Determine the [x, y] coordinate at the center of the cell enclosing the given text.  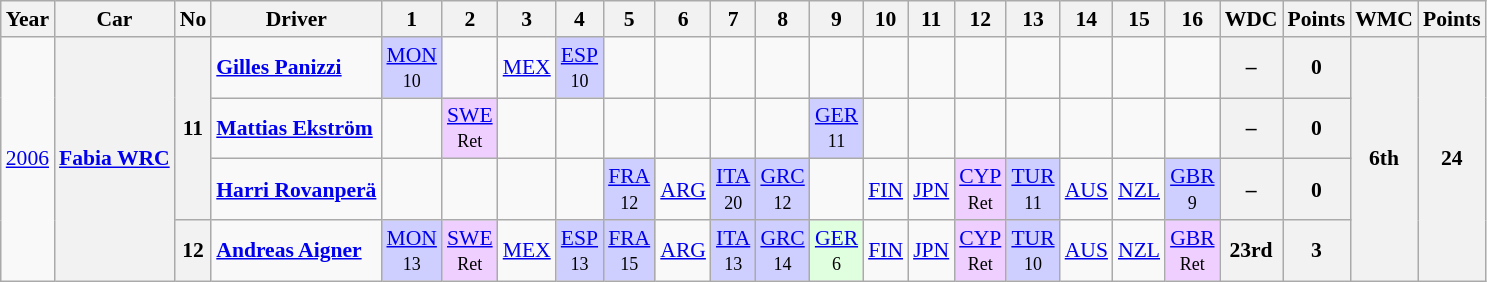
WDC [1252, 19]
Year [28, 19]
2006 [28, 159]
Andreas Aigner [296, 250]
GER11 [836, 128]
6 [683, 19]
GBR9 [1192, 190]
Driver [296, 19]
No [194, 19]
ITA20 [733, 190]
TUR10 [1032, 250]
ESP10 [580, 68]
1 [412, 19]
10 [886, 19]
GRC12 [782, 190]
6th [1384, 159]
FRA12 [629, 190]
WMC [1384, 19]
ITA13 [733, 250]
5 [629, 19]
ESP13 [580, 250]
Gilles Panizzi [296, 68]
8 [782, 19]
Fabia WRC [114, 159]
Car [114, 19]
MON13 [412, 250]
7 [733, 19]
Harri Rovanperä [296, 190]
TUR11 [1032, 190]
4 [580, 19]
24 [1452, 159]
FRA15 [629, 250]
9 [836, 19]
GRC14 [782, 250]
GBRRet [1192, 250]
15 [1139, 19]
23rd [1252, 250]
16 [1192, 19]
MON10 [412, 68]
Mattias Ekström [296, 128]
GER6 [836, 250]
2 [470, 19]
13 [1032, 19]
14 [1086, 19]
